Capture the cell that displays the provided text and extract its [x, y] central coordinate. 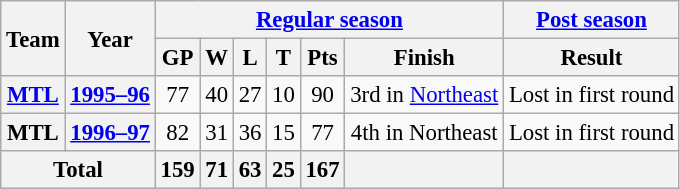
Result [592, 58]
Total [78, 170]
GP [178, 58]
167 [322, 170]
82 [178, 133]
63 [250, 170]
159 [178, 170]
L [250, 58]
Year [110, 38]
10 [284, 95]
Team [33, 38]
Regular season [329, 20]
W [216, 58]
25 [284, 170]
4th in Northeast [424, 133]
71 [216, 170]
Post season [592, 20]
90 [322, 95]
27 [250, 95]
15 [284, 133]
3rd in Northeast [424, 95]
40 [216, 95]
1996–97 [110, 133]
31 [216, 133]
T [284, 58]
Pts [322, 58]
1995–96 [110, 95]
36 [250, 133]
Finish [424, 58]
